Determine the [x, y] coordinate at the center of the cell enclosing the given text.  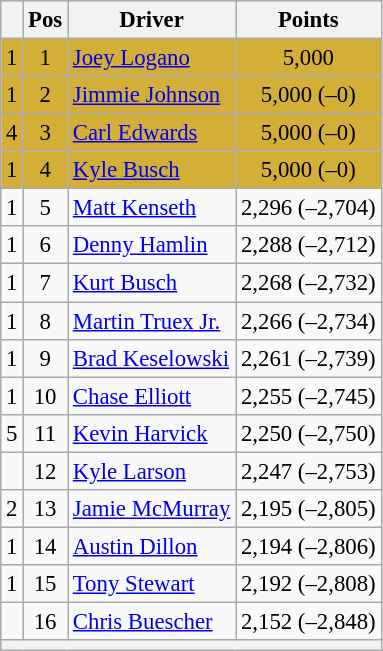
Chris Buescher [152, 621]
Brad Keselowski [152, 358]
2,266 (–2,734) [308, 321]
12 [46, 471]
7 [46, 283]
Martin Truex Jr. [152, 321]
14 [46, 546]
Kevin Harvick [152, 433]
2,250 (–2,750) [308, 433]
2,194 (–2,806) [308, 546]
Jimmie Johnson [152, 95]
2,288 (–2,712) [308, 245]
2,255 (–2,745) [308, 396]
Joey Logano [152, 58]
2,192 (–2,808) [308, 584]
9 [46, 358]
Jamie McMurray [152, 509]
2,247 (–2,753) [308, 471]
2,195 (–2,805) [308, 509]
15 [46, 584]
2,296 (–2,704) [308, 208]
Austin Dillon [152, 546]
16 [46, 621]
10 [46, 396]
Kyle Busch [152, 170]
Chase Elliott [152, 396]
2,152 (–2,848) [308, 621]
8 [46, 321]
Pos [46, 20]
5,000 [308, 58]
Driver [152, 20]
Tony Stewart [152, 584]
Kurt Busch [152, 283]
2,261 (–2,739) [308, 358]
Kyle Larson [152, 471]
Carl Edwards [152, 133]
11 [46, 433]
6 [46, 245]
Points [308, 20]
3 [46, 133]
Matt Kenseth [152, 208]
2,268 (–2,732) [308, 283]
13 [46, 509]
Denny Hamlin [152, 245]
